Provide the (X, Y) coordinate of the cell's center where the given text is located.  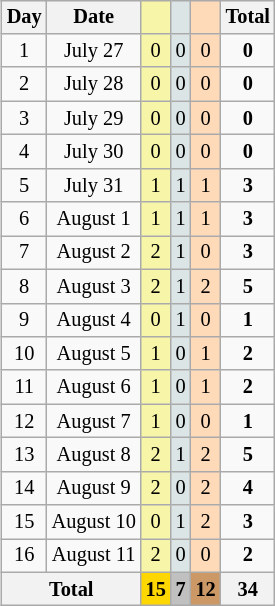
14 (24, 488)
34 (248, 589)
August 11 (94, 556)
6 (24, 219)
August 1 (94, 219)
August 5 (94, 354)
July 27 (94, 51)
July 29 (94, 118)
July 31 (94, 185)
Date (94, 17)
11 (24, 387)
August 6 (94, 387)
July 30 (94, 152)
August 7 (94, 421)
Day (24, 17)
August 4 (94, 320)
August 10 (94, 522)
July 28 (94, 84)
August 2 (94, 253)
13 (24, 455)
August 9 (94, 488)
10 (24, 354)
August 8 (94, 455)
16 (24, 556)
August 3 (94, 286)
9 (24, 320)
8 (24, 286)
